Pinpoint the cell where the given text exists, returning its (X, Y) midpoint coordinate. 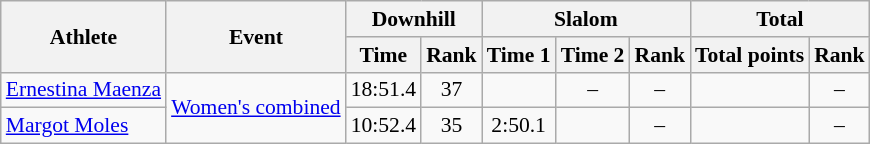
Athlete (84, 36)
Total points (750, 55)
Time (384, 55)
Time 2 (593, 55)
Downhill (414, 19)
Time 1 (519, 55)
Ernestina Maenza (84, 90)
Total (780, 19)
Slalom (586, 19)
Margot Moles (84, 126)
10:52.4 (384, 126)
2:50.1 (519, 126)
Event (256, 36)
37 (452, 90)
Women's combined (256, 108)
18:51.4 (384, 90)
35 (452, 126)
